Return the [X, Y] coordinate for the center point of the cell that contains the specified text.  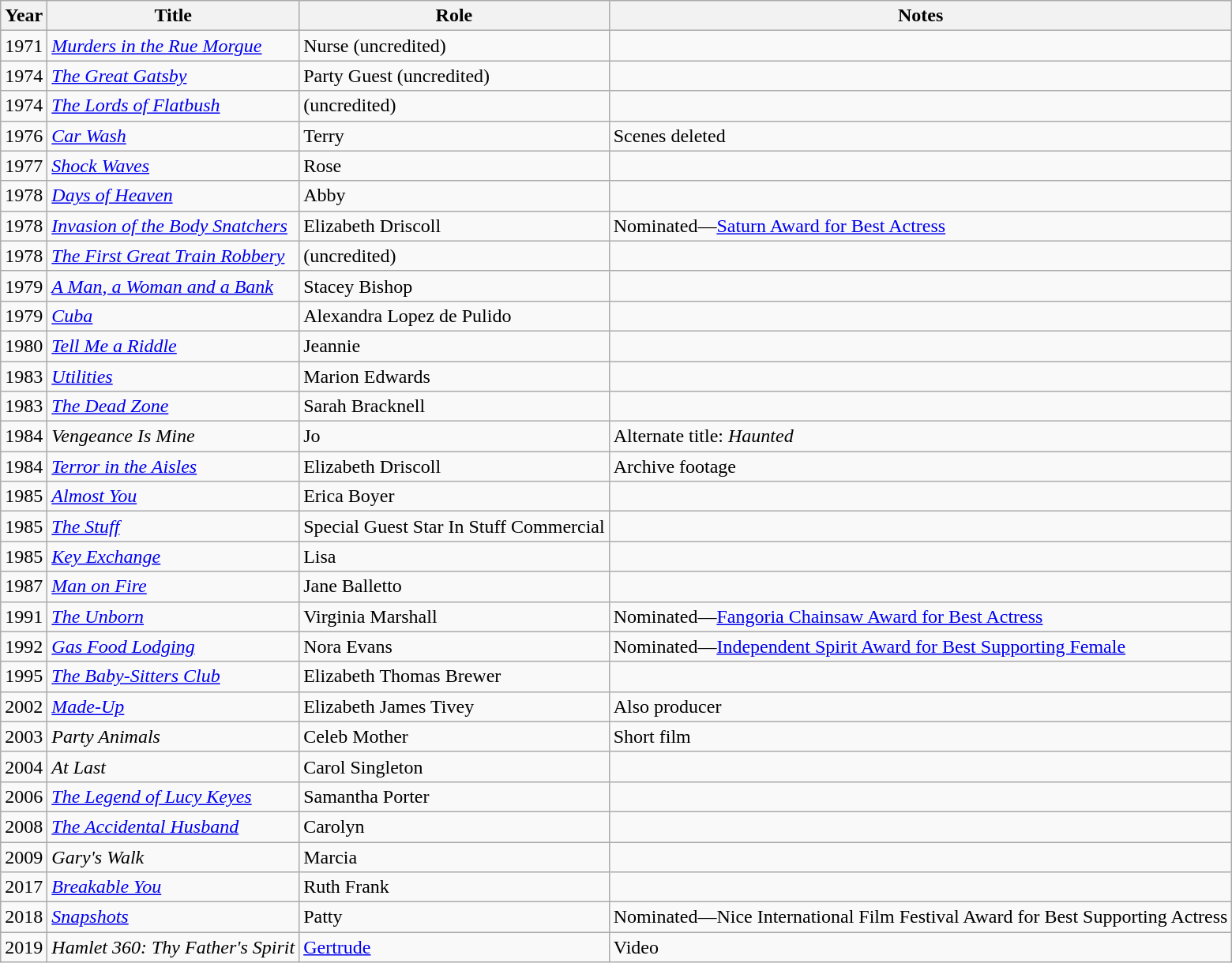
The Legend of Lucy Keyes [174, 796]
2009 [24, 856]
Video [921, 947]
Notes [921, 16]
The Lords of Flatbush [174, 106]
Samantha Porter [455, 796]
Snapshots [174, 917]
Terry [455, 136]
Also producer [921, 706]
Car Wash [174, 136]
Carol Singleton [455, 766]
Archive footage [921, 467]
The Baby-Sitters Club [174, 676]
2018 [24, 917]
Terror in the Aisles [174, 467]
2003 [24, 736]
Marion Edwards [455, 377]
1992 [24, 646]
Breakable You [174, 887]
Gary's Walk [174, 856]
The Stuff [174, 526]
Jo [455, 437]
Stacey Bishop [455, 286]
2019 [24, 947]
Alternate title: Haunted [921, 437]
Invasion of the Body Snatchers [174, 226]
2006 [24, 796]
Nominated—Nice International Film Festival Award for Best Supporting Actress [921, 917]
Year [24, 16]
Murders in the Rue Morgue [174, 46]
Erica Boyer [455, 496]
The Dead Zone [174, 407]
Jeannie [455, 346]
Utilities [174, 377]
Carolyn [455, 826]
Party Animals [174, 736]
1977 [24, 166]
Nurse (uncredited) [455, 46]
2002 [24, 706]
Man on Fire [174, 586]
Alexandra Lopez de Pulido [455, 316]
The Great Gatsby [174, 76]
Role [455, 16]
Almost You [174, 496]
Party Guest (uncredited) [455, 76]
Vengeance Is Mine [174, 437]
1991 [24, 616]
Hamlet 360: Thy Father's Spirit [174, 947]
Nora Evans [455, 646]
The First Great Train Robbery [174, 256]
Special Guest Star In Stuff Commercial [455, 526]
At Last [174, 766]
Days of Heaven [174, 196]
Cuba [174, 316]
Lisa [455, 556]
Marcia [455, 856]
A Man, a Woman and a Bank [174, 286]
Title [174, 16]
Nominated—Independent Spirit Award for Best Supporting Female [921, 646]
1987 [24, 586]
Scenes deleted [921, 136]
Sarah Bracknell [455, 407]
2008 [24, 826]
1995 [24, 676]
Gertrude [455, 947]
Celeb Mother [455, 736]
Gas Food Lodging [174, 646]
1971 [24, 46]
1980 [24, 346]
Abby [455, 196]
Shock Waves [174, 166]
Nominated—Saturn Award for Best Actress [921, 226]
Short film [921, 736]
Key Exchange [174, 556]
The Unborn [174, 616]
Virginia Marshall [455, 616]
Made-Up [174, 706]
1976 [24, 136]
Ruth Frank [455, 887]
Nominated—Fangoria Chainsaw Award for Best Actress [921, 616]
Patty [455, 917]
2004 [24, 766]
Elizabeth Thomas Brewer [455, 676]
2017 [24, 887]
Tell Me a Riddle [174, 346]
Rose [455, 166]
Elizabeth James Tivey [455, 706]
The Accidental Husband [174, 826]
Jane Balletto [455, 586]
